Find where the given text appears and provide that cell's center as (x, y) coordinate. 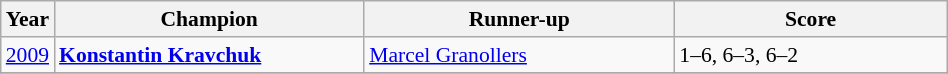
Runner-up (519, 19)
2009 (28, 55)
1–6, 6–3, 6–2 (810, 55)
Champion (209, 19)
Konstantin Kravchuk (209, 55)
Score (810, 19)
Marcel Granollers (519, 55)
Year (28, 19)
